For the text-containing cell, return its midpoint in [x, y] coordinate format. 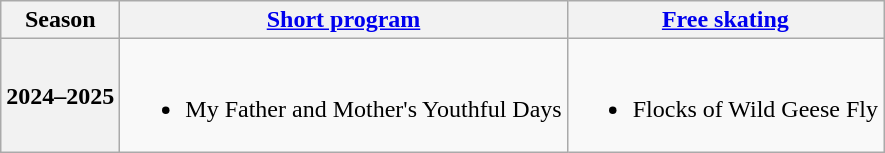
Flocks of Wild Geese Fly [725, 96]
Season [60, 20]
My Father and Mother's Youthful Days [344, 96]
2024–2025 [60, 96]
Free skating [725, 20]
Short program [344, 20]
